Capture the cell that displays the provided text and extract its [x, y] central coordinate. 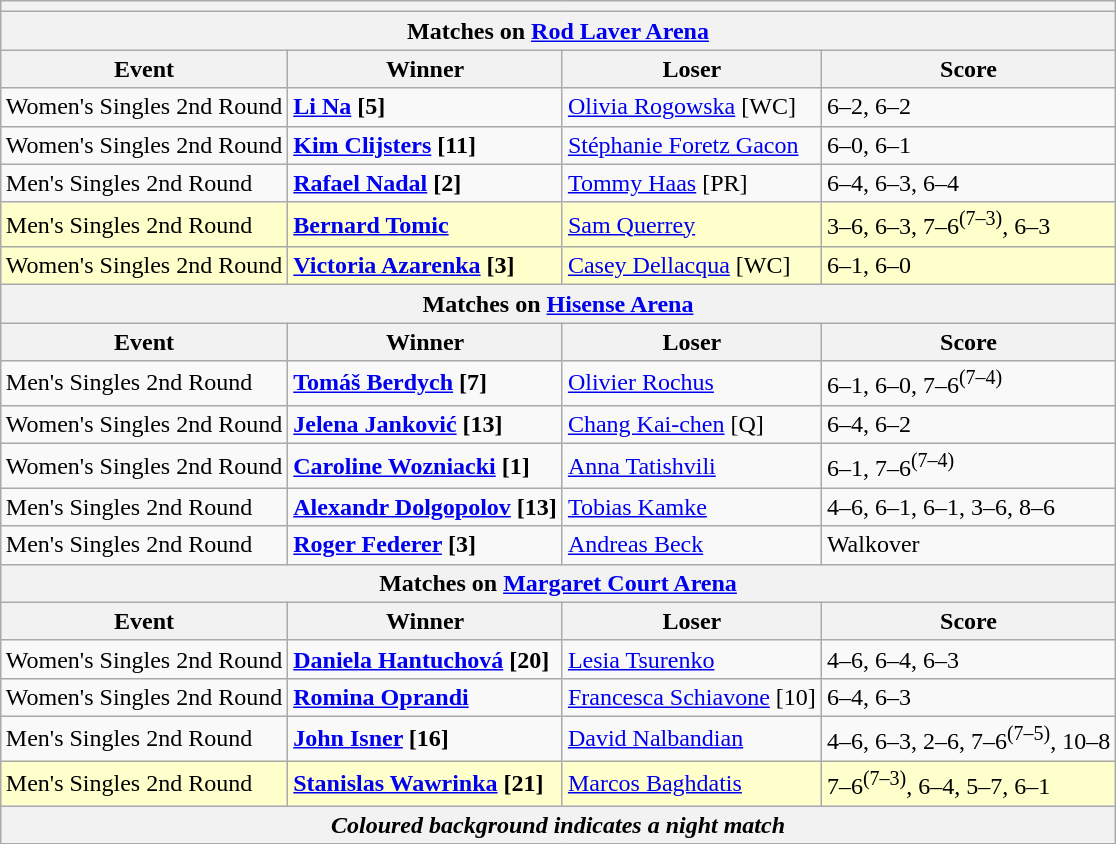
Coloured background indicates a night match [558, 825]
Victoria Azarenka [3] [426, 266]
6–4, 6–3, 6–4 [968, 183]
Matches on Hisense Arena [558, 304]
Li Na [5] [426, 107]
David Nalbandian [692, 738]
Tobias Kamke [692, 507]
4–6, 6–4, 6–3 [968, 659]
Marcos Baghdatis [692, 784]
Matches on Margaret Court Arena [558, 583]
Rafael Nadal [2] [426, 183]
Roger Federer [3] [426, 545]
Kim Clijsters [11] [426, 145]
Stanislas Wawrinka [21] [426, 784]
Sam Querrey [692, 224]
Stéphanie Foretz Gacon [692, 145]
4–6, 6–1, 6–1, 3–6, 8–6 [968, 507]
Andreas Beck [692, 545]
Alexandr Dolgopolov [13] [426, 507]
Tommy Haas [PR] [692, 183]
3–6, 6–3, 7–6(7–3), 6–3 [968, 224]
Romina Oprandi [426, 697]
6–2, 6–2 [968, 107]
6–4, 6–2 [968, 424]
Bernard Tomic [426, 224]
Daniela Hantuchová [20] [426, 659]
Olivier Rochus [692, 384]
Francesca Schiavone [10] [692, 697]
Jelena Janković [13] [426, 424]
6–1, 7–6(7–4) [968, 466]
Lesia Tsurenko [692, 659]
Caroline Wozniacki [1] [426, 466]
Tomáš Berdych [7] [426, 384]
7–6(7–3), 6–4, 5–7, 6–1 [968, 784]
Olivia Rogowska [WC] [692, 107]
Walkover [968, 545]
4–6, 6–3, 2–6, 7–6(7–5), 10–8 [968, 738]
Anna Tatishvili [692, 466]
6–4, 6–3 [968, 697]
6–0, 6–1 [968, 145]
6–1, 6–0 [968, 266]
John Isner [16] [426, 738]
6–1, 6–0, 7–6(7–4) [968, 384]
Matches on Rod Laver Arena [558, 31]
Casey Dellacqua [WC] [692, 266]
Chang Kai-chen [Q] [692, 424]
